Search for the cell housing the specified text and yield its (x, y) center coordinate. 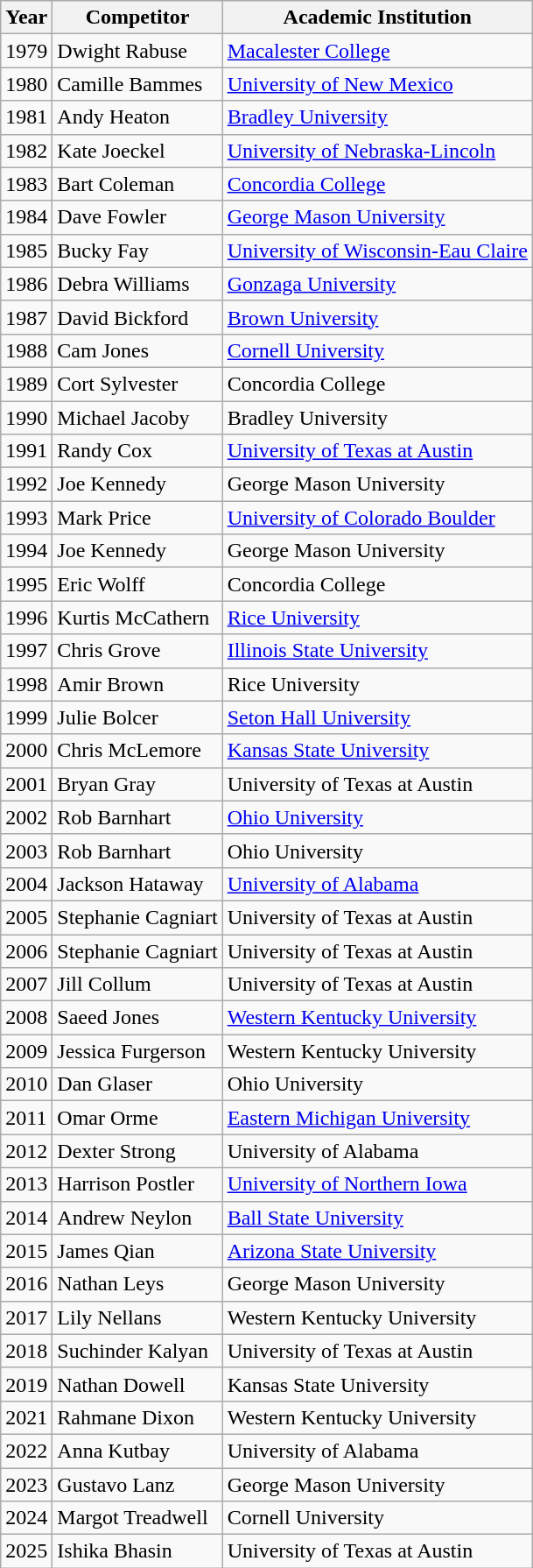
1990 (26, 418)
2014 (26, 1218)
2007 (26, 985)
Academic Institution (377, 18)
2008 (26, 1018)
Macalester College (377, 51)
Jessica Furgerson (137, 1051)
2011 (26, 1118)
University of Wisconsin-Eau Claire (377, 251)
Harrison Postler (137, 1184)
Seton Hall University (377, 717)
Jackson Hataway (137, 884)
2009 (26, 1051)
1986 (26, 284)
Debra Williams (137, 284)
2004 (26, 884)
Bart Coleman (137, 184)
2017 (26, 1317)
University of Nebraska-Lincoln (377, 151)
Kate Joeckel (137, 151)
Ishika Bhasin (137, 1551)
Lily Nellans (137, 1317)
Suchinder Kalyan (137, 1351)
Eric Wolff (137, 584)
David Bickford (137, 317)
James Qian (137, 1251)
2019 (26, 1384)
Camille Bammes (137, 84)
2025 (26, 1551)
Year (26, 18)
1996 (26, 618)
2018 (26, 1351)
Gonzaga University (377, 284)
2015 (26, 1251)
2002 (26, 817)
1984 (26, 217)
1997 (26, 651)
2001 (26, 784)
2023 (26, 1485)
Andy Heaton (137, 117)
Rahmane Dixon (137, 1417)
1995 (26, 584)
Bucky Fay (137, 251)
2010 (26, 1084)
Margot Treadwell (137, 1518)
Kurtis McCathern (137, 618)
Chris McLemore (137, 751)
Brown University (377, 317)
1980 (26, 84)
1979 (26, 51)
Cort Sylvester (137, 384)
Mark Price (137, 518)
University of Northern Iowa (377, 1184)
Gustavo Lanz (137, 1485)
2013 (26, 1184)
Arizona State University (377, 1251)
Bryan Gray (137, 784)
2005 (26, 917)
Nathan Leys (137, 1284)
University of Colorado Boulder (377, 518)
2003 (26, 851)
Eastern Michigan University (377, 1118)
Chris Grove (137, 651)
2021 (26, 1417)
Michael Jacoby (137, 418)
1982 (26, 151)
Dwight Rabuse (137, 51)
Competitor (137, 18)
Julie Bolcer (137, 717)
1981 (26, 117)
1989 (26, 384)
University of New Mexico (377, 84)
Anna Kutbay (137, 1451)
1994 (26, 551)
1992 (26, 484)
Saeed Jones (137, 1018)
1998 (26, 684)
Ball State University (377, 1218)
1985 (26, 251)
2016 (26, 1284)
1993 (26, 518)
2000 (26, 751)
1999 (26, 717)
1988 (26, 350)
2012 (26, 1151)
Omar Orme (137, 1118)
2024 (26, 1518)
Illinois State University (377, 651)
Amir Brown (137, 684)
2022 (26, 1451)
Dave Fowler (137, 217)
Dan Glaser (137, 1084)
2006 (26, 950)
Cam Jones (137, 350)
Randy Cox (137, 451)
1991 (26, 451)
1987 (26, 317)
Nathan Dowell (137, 1384)
Jill Collum (137, 985)
1983 (26, 184)
Andrew Neylon (137, 1218)
Dexter Strong (137, 1151)
